Find where the given text appears and provide that cell's center as (X, Y) coordinate. 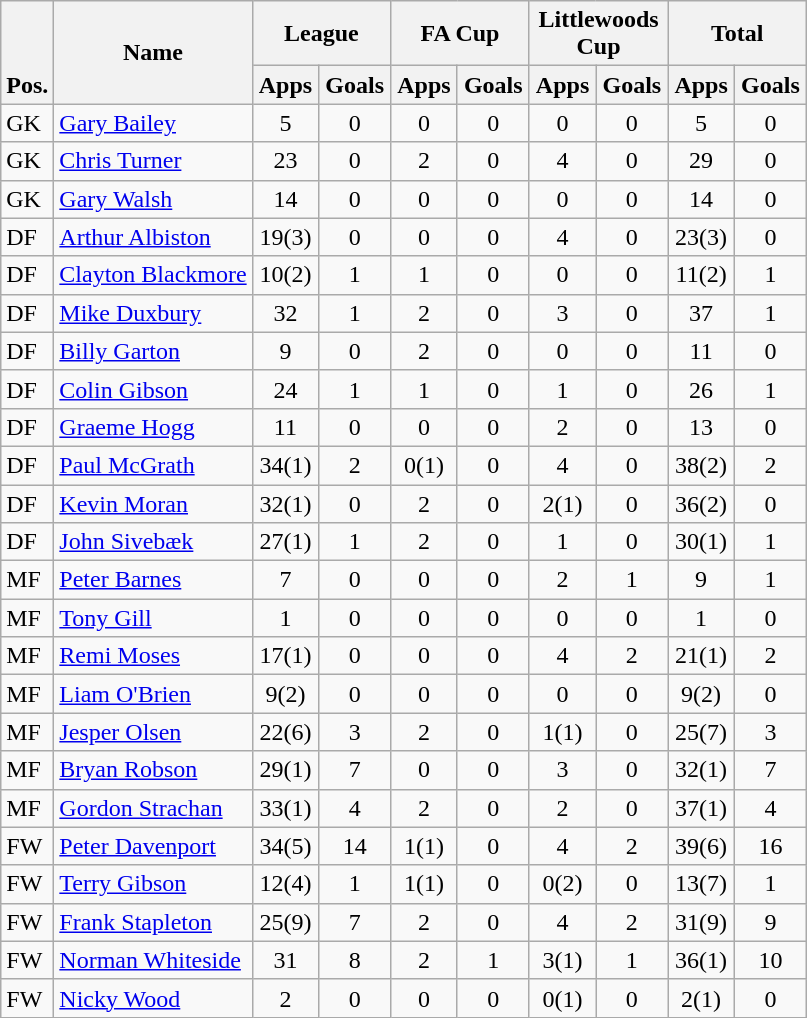
Peter Davenport (153, 846)
Paul McGrath (153, 465)
8 (355, 960)
25(9) (286, 922)
Jesper Olsen (153, 732)
Liam O'Brien (153, 694)
36(1) (702, 960)
Peter Barnes (153, 580)
11(2) (702, 275)
31 (286, 960)
29(1) (286, 770)
23 (286, 161)
John Sivebæk (153, 542)
Arthur Albiston (153, 237)
23(3) (702, 237)
36(2) (702, 503)
Terry Gibson (153, 884)
0(2) (562, 884)
38(2) (702, 465)
Chris Turner (153, 161)
Tony Gill (153, 618)
League (322, 34)
24 (286, 389)
30(1) (702, 542)
37 (702, 313)
FA Cup (460, 34)
Gary Walsh (153, 199)
29 (702, 161)
Clayton Blackmore (153, 275)
13 (702, 427)
26 (702, 389)
25(7) (702, 732)
33(1) (286, 808)
37(1) (702, 808)
31(9) (702, 922)
Remi Moses (153, 656)
Gary Bailey (153, 123)
Total (738, 34)
32 (286, 313)
Littlewoods Cup (598, 34)
39(6) (702, 846)
Mike Duxbury (153, 313)
Norman Whiteside (153, 960)
Kevin Moran (153, 503)
21(1) (702, 656)
Pos. (28, 52)
Colin Gibson (153, 389)
16 (770, 846)
3(1) (562, 960)
10(2) (286, 275)
Frank Stapleton (153, 922)
12(4) (286, 884)
10 (770, 960)
Name (153, 52)
Billy Garton (153, 351)
Gordon Strachan (153, 808)
22(6) (286, 732)
34(5) (286, 846)
Graeme Hogg (153, 427)
13(7) (702, 884)
19(3) (286, 237)
34(1) (286, 465)
17(1) (286, 656)
27(1) (286, 542)
Bryan Robson (153, 770)
Nicky Wood (153, 998)
